Capture the cell that displays the provided text and extract its (X, Y) central coordinate. 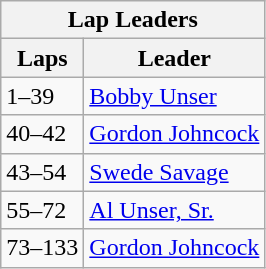
Swede Savage (174, 172)
Lap Leaders (133, 20)
1–39 (42, 96)
Laps (42, 58)
43–54 (42, 172)
73–133 (42, 248)
55–72 (42, 210)
Leader (174, 58)
Al Unser, Sr. (174, 210)
Bobby Unser (174, 96)
40–42 (42, 134)
